Pinpoint the cell where the given text exists, returning its [x, y] midpoint coordinate. 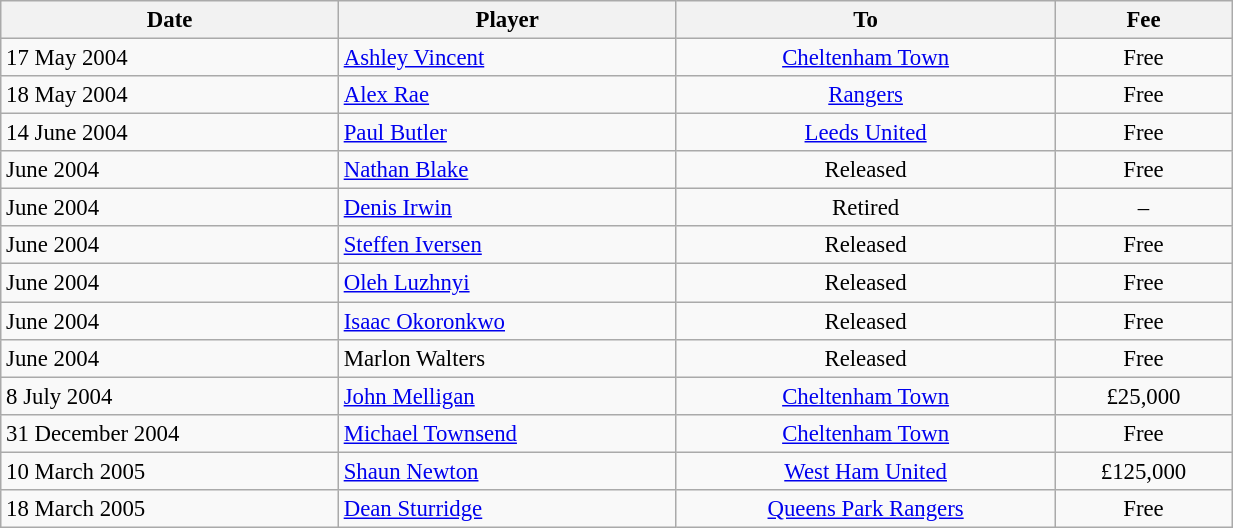
8 July 2004 [170, 396]
Oleh Luzhnyi [506, 283]
Marlon Walters [506, 358]
Dean Sturridge [506, 509]
West Ham United [866, 471]
Isaac Okoronkwo [506, 321]
Paul Butler [506, 133]
Retired [866, 208]
Leeds United [866, 133]
Nathan Blake [506, 170]
Fee [1143, 20]
Denis Irwin [506, 208]
Queens Park Rangers [866, 509]
17 May 2004 [170, 58]
18 May 2004 [170, 95]
Rangers [866, 95]
14 June 2004 [170, 133]
Alex Rae [506, 95]
To [866, 20]
Michael Townsend [506, 433]
– [1143, 208]
Date [170, 20]
18 March 2005 [170, 509]
£25,000 [1143, 396]
John Melligan [506, 396]
Shaun Newton [506, 471]
10 March 2005 [170, 471]
Steffen Iversen [506, 245]
Player [506, 20]
31 December 2004 [170, 433]
£125,000 [1143, 471]
Ashley Vincent [506, 58]
